Pinpoint the cell where the given text exists, returning its (X, Y) midpoint coordinate. 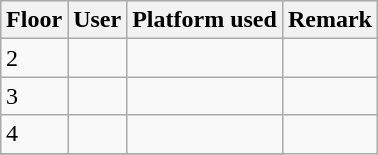
Floor (34, 20)
2 (34, 58)
Platform used (205, 20)
4 (34, 134)
User (98, 20)
3 (34, 96)
Remark (330, 20)
